Locate the cell with the specified text and output its [x, y] center coordinate. 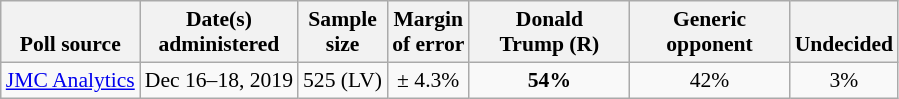
Samplesize [342, 32]
JMC Analytics [70, 80]
Marginof error [428, 32]
Undecided [844, 32]
Poll source [70, 32]
Date(s)administered [219, 32]
± 4.3% [428, 80]
54% [549, 80]
Dec 16–18, 2019 [219, 80]
3% [844, 80]
42% [709, 80]
525 (LV) [342, 80]
DonaldTrump (R) [549, 32]
Genericopponent [709, 32]
